Locate the cell with the specified text and output its [x, y] center coordinate. 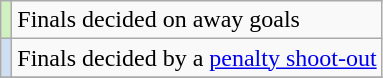
Finals decided by a penalty shoot-out [197, 58]
Finals decided on away goals [197, 20]
